For the text-containing cell, return its midpoint in [X, Y] coordinate format. 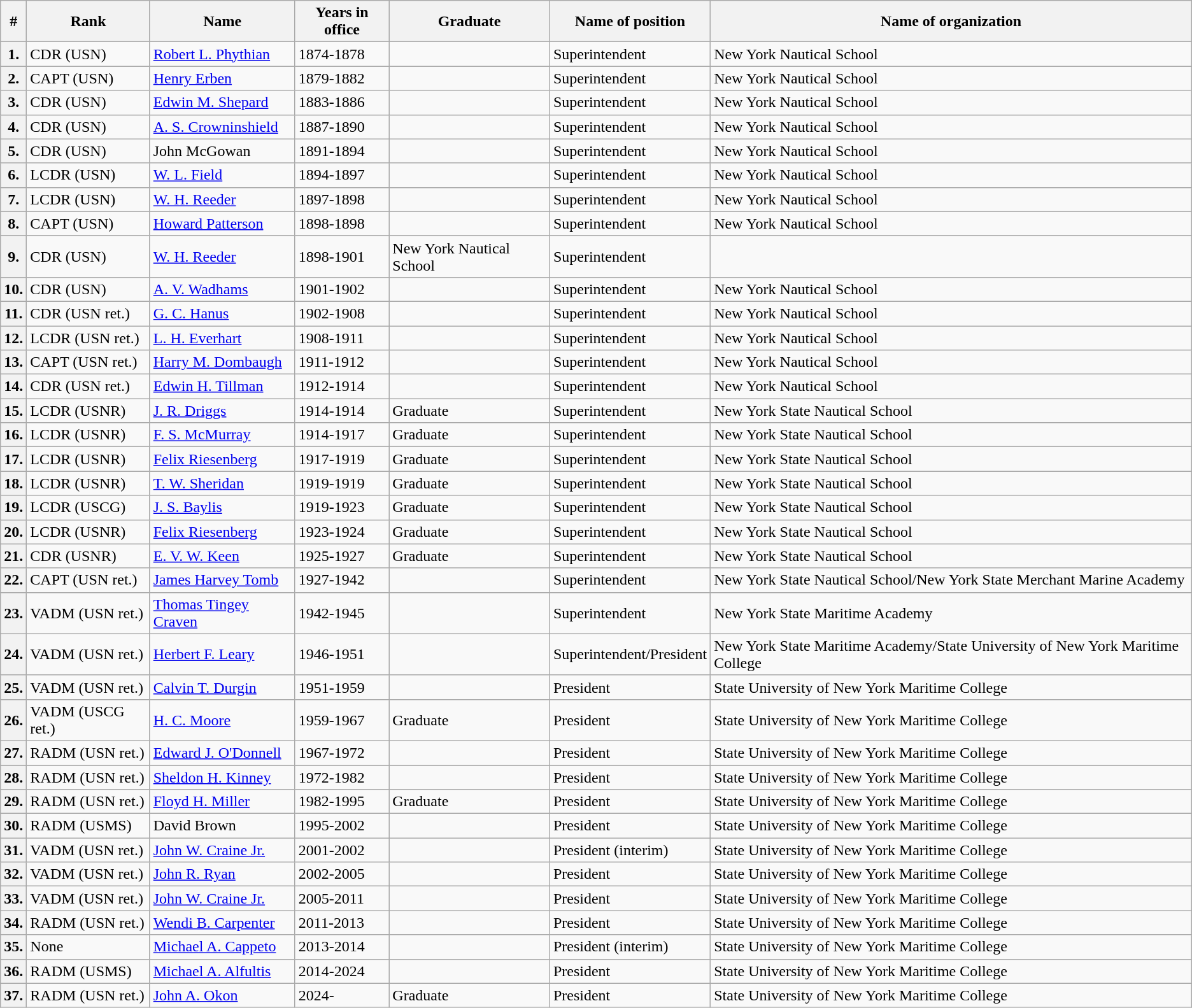
New York State Maritime Academy [951, 613]
1919-1919 [342, 483]
1874-1878 [342, 54]
LCDR (USN ret.) [88, 338]
2005-2011 [342, 898]
36. [14, 971]
New York State Maritime Academy/State University of New York Maritime College [951, 655]
23. [14, 613]
2011-2013 [342, 923]
Wendi B. Carpenter [222, 923]
21. [14, 556]
Thomas Tingey Craven [222, 613]
Superintendent/President [630, 655]
7. [14, 199]
E. V. W. Keen [222, 556]
34. [14, 923]
2001-2002 [342, 850]
Years in office [342, 22]
1959-1967 [342, 720]
35. [14, 947]
28. [14, 777]
2024- [342, 995]
Name [222, 22]
Henry Erben [222, 78]
1898-1901 [342, 256]
Robert L. Phythian [222, 54]
31. [14, 850]
4. [14, 127]
J. R. Driggs [222, 411]
2. [14, 78]
1923-1924 [342, 532]
Name of position [630, 22]
1919-1923 [342, 508]
6. [14, 175]
1951-1959 [342, 687]
25. [14, 687]
1967-1972 [342, 753]
11. [14, 313]
20. [14, 532]
1914-1914 [342, 411]
27. [14, 753]
Michael A. Cappeto [222, 947]
2002-2005 [342, 874]
Harry M. Dombaugh [222, 362]
10. [14, 289]
1897-1898 [342, 199]
LCDR (USCG) [88, 508]
26. [14, 720]
1908-1911 [342, 338]
Herbert F. Leary [222, 655]
Calvin T. Durgin [222, 687]
1946-1951 [342, 655]
19. [14, 508]
CDR (USNR) [88, 556]
Howard Patterson [222, 224]
W. L. Field [222, 175]
H. C. Moore [222, 720]
John R. Ryan [222, 874]
18. [14, 483]
8. [14, 224]
22. [14, 580]
33. [14, 898]
New York State Nautical School/New York State Merchant Marine Academy [951, 580]
1927-1942 [342, 580]
1879-1882 [342, 78]
1894-1897 [342, 175]
37. [14, 995]
30. [14, 826]
Sheldon H. Kinney [222, 777]
1891-1894 [342, 151]
John McGowan [222, 151]
2014-2024 [342, 971]
1898-1898 [342, 224]
Floyd H. Miller [222, 802]
1. [14, 54]
Rank [88, 22]
16. [14, 435]
Name of organization [951, 22]
L. H. Everhart [222, 338]
32. [14, 874]
1911-1912 [342, 362]
3. [14, 103]
T. W. Sheridan [222, 483]
VADM (USCG ret.) [88, 720]
17. [14, 459]
2013-2014 [342, 947]
1995-2002 [342, 826]
F. S. McMurray [222, 435]
29. [14, 802]
Edward J. O'Donnell [222, 753]
13. [14, 362]
1914-1917 [342, 435]
1912-1914 [342, 387]
Michael A. Alfultis [222, 971]
1901-1902 [342, 289]
1972-1982 [342, 777]
Edwin M. Shepard [222, 103]
A. S. Crowninshield [222, 127]
1887-1890 [342, 127]
James Harvey Tomb [222, 580]
24. [14, 655]
14. [14, 387]
# [14, 22]
David Brown [222, 826]
1917-1919 [342, 459]
1925-1927 [342, 556]
John A. Okon [222, 995]
None [88, 947]
1982-1995 [342, 802]
1902-1908 [342, 313]
A. V. Wadhams [222, 289]
1883-1886 [342, 103]
Edwin H. Tillman [222, 387]
J. S. Baylis [222, 508]
9. [14, 256]
15. [14, 411]
G. C. Hanus [222, 313]
1942-1945 [342, 613]
5. [14, 151]
12. [14, 338]
